Extract the (x, y) coordinate from the center of the cell holding the provided text.  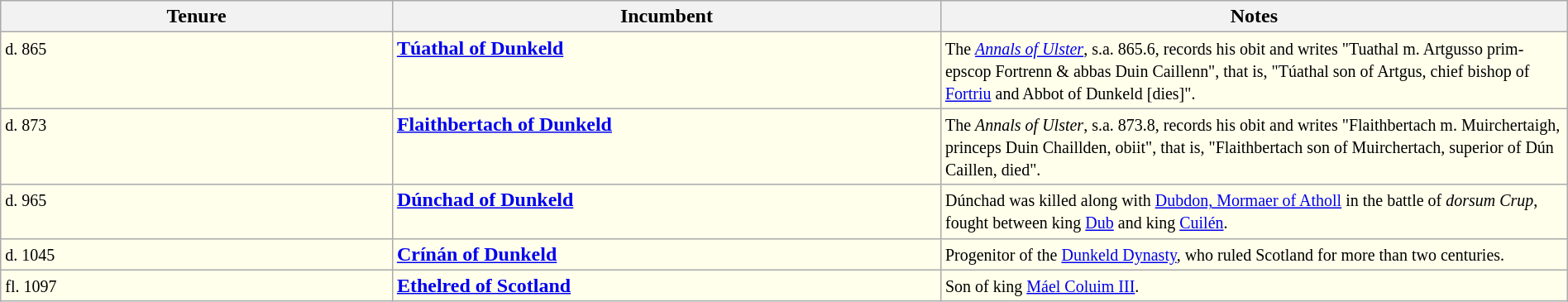
Crínán of Dunkeld (667, 254)
Dúnchad of Dunkeld (667, 212)
d. 1045 (197, 254)
Dúnchad was killed along with Dubdon, Mormaer of Atholl in the battle of dorsum Crup, fought between king Dub and king Cuilén. (1254, 212)
d. 965 (197, 212)
Notes (1254, 17)
Túathal of Dunkeld (667, 70)
Ethelred of Scotland (667, 285)
Progenitor of the Dunkeld Dynasty, who ruled Scotland for more than two centuries. (1254, 254)
d. 865 (197, 70)
fl. 1097 (197, 285)
d. 873 (197, 146)
Incumbent (667, 17)
Son of king Máel Coluim III. (1254, 285)
Flaithbertach of Dunkeld (667, 146)
Tenure (197, 17)
